Determine the (X, Y) coordinate at the center of the cell enclosing the given text.  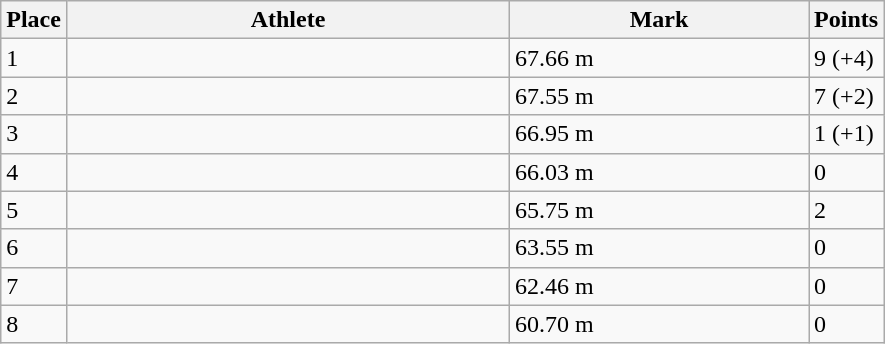
4 (34, 172)
62.46 m (660, 286)
67.66 m (660, 58)
Points (846, 20)
7 (+2) (846, 96)
60.70 m (660, 324)
Place (34, 20)
66.03 m (660, 172)
6 (34, 248)
Athlete (288, 20)
63.55 m (660, 248)
1 (34, 58)
5 (34, 210)
3 (34, 134)
65.75 m (660, 210)
9 (+4) (846, 58)
66.95 m (660, 134)
Mark (660, 20)
67.55 m (660, 96)
7 (34, 286)
1 (+1) (846, 134)
8 (34, 324)
